Find where the given text appears and provide that cell's center as [x, y] coordinate. 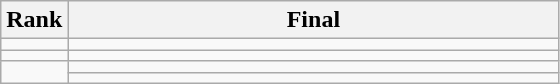
Final [314, 20]
Rank [34, 20]
